Identify which cell holds the provided text, then report its [X, Y] central coordinate. 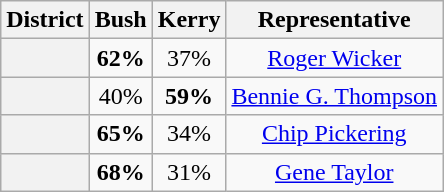
Representative [334, 20]
37% [189, 58]
62% [120, 58]
34% [189, 134]
Chip Pickering [334, 134]
68% [120, 172]
Kerry [189, 20]
Roger Wicker [334, 58]
Bush [120, 20]
59% [189, 96]
31% [189, 172]
Bennie G. Thompson [334, 96]
Gene Taylor [334, 172]
65% [120, 134]
40% [120, 96]
District [45, 20]
